From the cell containing the given text, extract its center point as [x, y] coordinate. 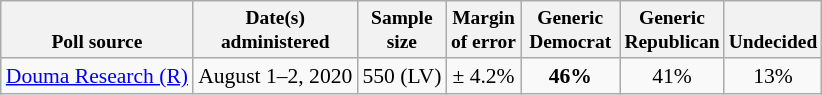
GenericDemocrat [570, 30]
Undecided [773, 30]
41% [672, 76]
GenericRepublican [672, 30]
Poll source [97, 30]
Samplesize [402, 30]
13% [773, 76]
August 1–2, 2020 [275, 76]
550 (LV) [402, 76]
46% [570, 76]
Date(s)administered [275, 30]
Douma Research (R) [97, 76]
Marginof error [483, 30]
± 4.2% [483, 76]
